Determine the (X, Y) coordinate at the center of the cell enclosing the given text.  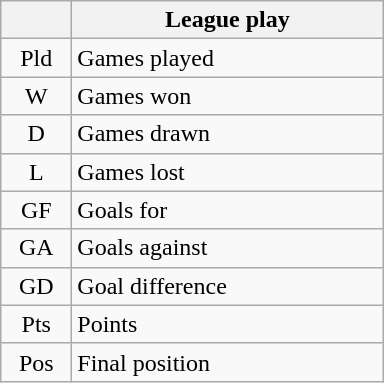
Goal difference (228, 286)
Goals for (228, 210)
Games won (228, 96)
L (36, 172)
GA (36, 248)
Pld (36, 58)
Points (228, 324)
Final position (228, 362)
Pts (36, 324)
Pos (36, 362)
League play (228, 20)
W (36, 96)
Goals against (228, 248)
D (36, 134)
Games lost (228, 172)
GF (36, 210)
GD (36, 286)
Games played (228, 58)
Games drawn (228, 134)
